Locate the cell with the specified text and output its (x, y) center coordinate. 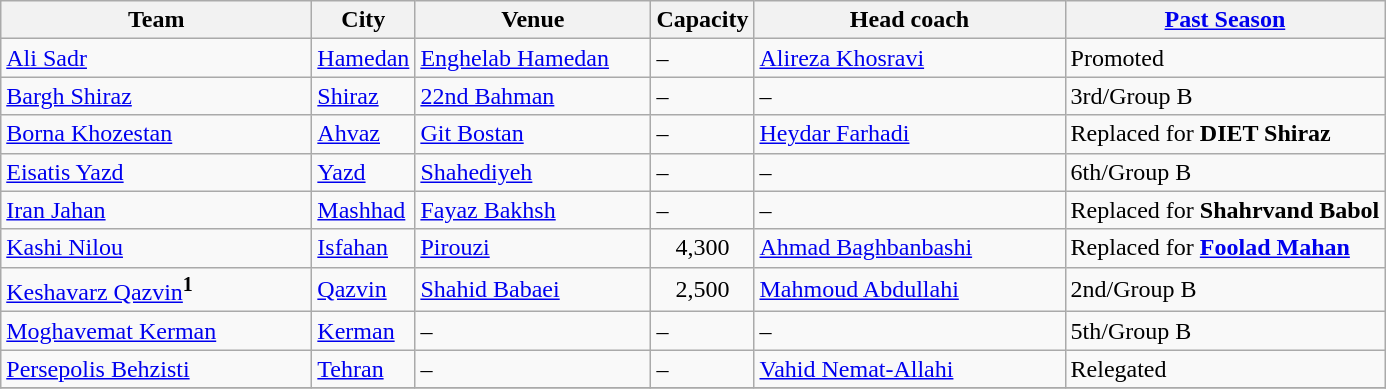
Shahid Babaei (533, 290)
2,500 (702, 290)
Past Season (1225, 20)
Ahvaz (364, 134)
Borna Khozestan (156, 134)
Bargh Shiraz (156, 96)
2nd/Group B (1225, 290)
Keshavarz Qazvin1 (156, 290)
Kashi Nilou (156, 248)
Qazvin (364, 290)
Ali Sadr (156, 58)
Kerman (364, 331)
Promoted (1225, 58)
Isfahan (364, 248)
Eisatis Yazd (156, 172)
Venue (533, 20)
Replaced for DIET Shiraz (1225, 134)
3rd/Group B (1225, 96)
Shahediyeh (533, 172)
Enghelab Hamedan (533, 58)
Persepolis Behzisti (156, 369)
Shiraz (364, 96)
Hamedan (364, 58)
Tehran (364, 369)
City (364, 20)
Team (156, 20)
4,300 (702, 248)
Git Bostan (533, 134)
Moghavemat Kerman (156, 331)
Alireza Khosravi (910, 58)
22nd Bahman (533, 96)
Heydar Farhadi (910, 134)
Mahmoud Abdullahi (910, 290)
Vahid Nemat-Allahi (910, 369)
Pirouzi (533, 248)
Fayaz Bakhsh (533, 210)
Replaced for Foolad Mahan (1225, 248)
Capacity (702, 20)
Mashhad (364, 210)
Relegated (1225, 369)
Replaced for Shahrvand Babol (1225, 210)
Head coach (910, 20)
Yazd (364, 172)
Ahmad Baghbanbashi (910, 248)
5th/Group B (1225, 331)
6th/Group B (1225, 172)
Iran Jahan (156, 210)
